Locate the cell with the specified text and output its [X, Y] center coordinate. 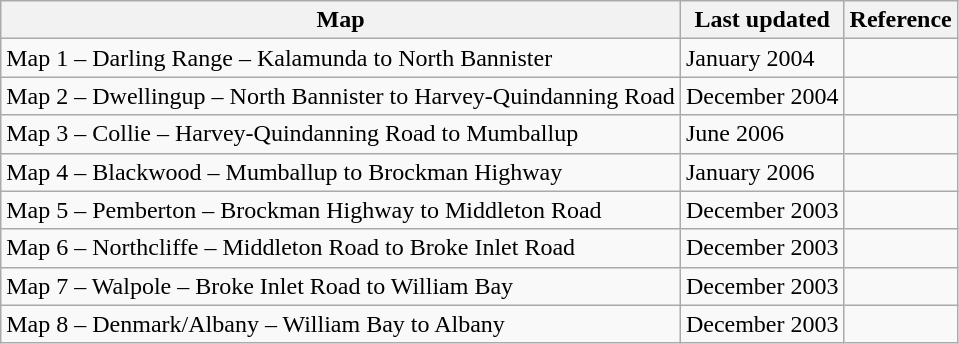
Map 5 – Pemberton – Brockman Highway to Middleton Road [341, 210]
Map 8 – Denmark/Albany – William Bay to Albany [341, 324]
December 2004 [762, 96]
Map 3 – Collie – Harvey-Quindanning Road to Mumballup [341, 134]
Map 1 – Darling Range – Kalamunda to North Bannister [341, 58]
Map [341, 20]
January 2004 [762, 58]
Map 4 – Blackwood – Mumballup to Brockman Highway [341, 172]
Map 6 – Northcliffe – Middleton Road to Broke Inlet Road [341, 248]
Reference [900, 20]
June 2006 [762, 134]
Map 7 – Walpole – Broke Inlet Road to William Bay [341, 286]
Map 2 – Dwellingup – North Bannister to Harvey-Quindanning Road [341, 96]
Last updated [762, 20]
January 2006 [762, 172]
